Identify which cell holds the provided text, then report its [X, Y] central coordinate. 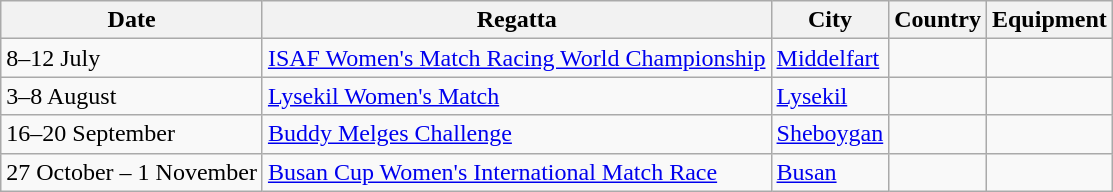
16–20 September [132, 134]
Regatta [516, 20]
Busan [830, 172]
ISAF Women's Match Racing World Championship [516, 58]
Lysekil [830, 96]
Date [132, 20]
Country [938, 20]
Lysekil Women's Match [516, 96]
Sheboygan [830, 134]
Middelfart [830, 58]
8–12 July [132, 58]
Equipment [1049, 20]
3–8 August [132, 96]
27 October – 1 November [132, 172]
City [830, 20]
Busan Cup Women's International Match Race [516, 172]
Buddy Melges Challenge [516, 134]
